Provide the (X, Y) coordinate of the cell's center where the given text is located.  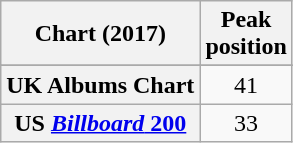
Chart (2017) (100, 34)
33 (246, 123)
41 (246, 85)
UK Albums Chart (100, 85)
US Billboard 200 (100, 123)
Peakposition (246, 34)
